Pinpoint the cell where the given text exists, returning its (X, Y) midpoint coordinate. 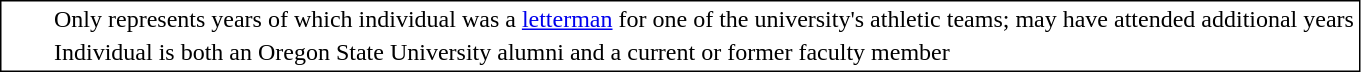
Individual is both an Oregon State University alumni and a current or former faculty member (704, 53)
Only represents years of which individual was a letterman for one of the university's athletic teams; may have attended additional years (704, 19)
